Find where the given text appears and provide that cell's center as [x, y] coordinate. 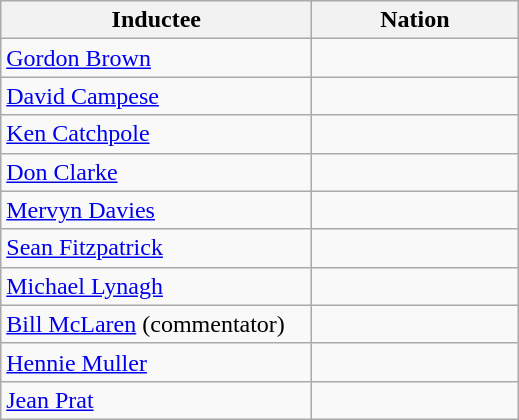
Ken Catchpole [156, 134]
Mervyn Davies [156, 210]
Michael Lynagh [156, 286]
Hennie Muller [156, 362]
Jean Prat [156, 400]
Inductee [156, 20]
Sean Fitzpatrick [156, 248]
Don Clarke [156, 172]
Nation [415, 20]
Gordon Brown [156, 58]
David Campese [156, 96]
Bill McLaren (commentator) [156, 324]
